Identify which cell holds the provided text, then report its [X, Y] central coordinate. 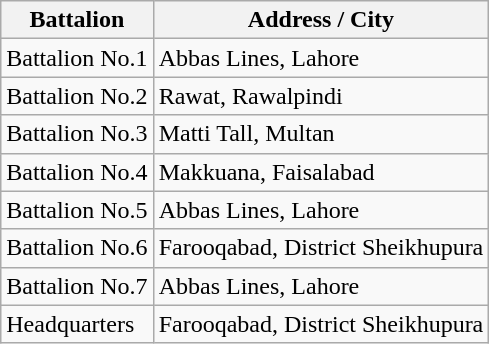
Battalion No.3 [77, 134]
Battalion No.1 [77, 58]
Rawat, Rawalpindi [321, 96]
Battalion No.4 [77, 172]
Address / City [321, 20]
Makkuana, Faisalabad [321, 172]
Battalion No.5 [77, 210]
Battalion No.7 [77, 286]
Matti Tall, Multan [321, 134]
Battalion No.2 [77, 96]
Headquarters [77, 324]
Battalion No.6 [77, 248]
Battalion [77, 20]
